Search for the cell housing the specified text and yield its [x, y] center coordinate. 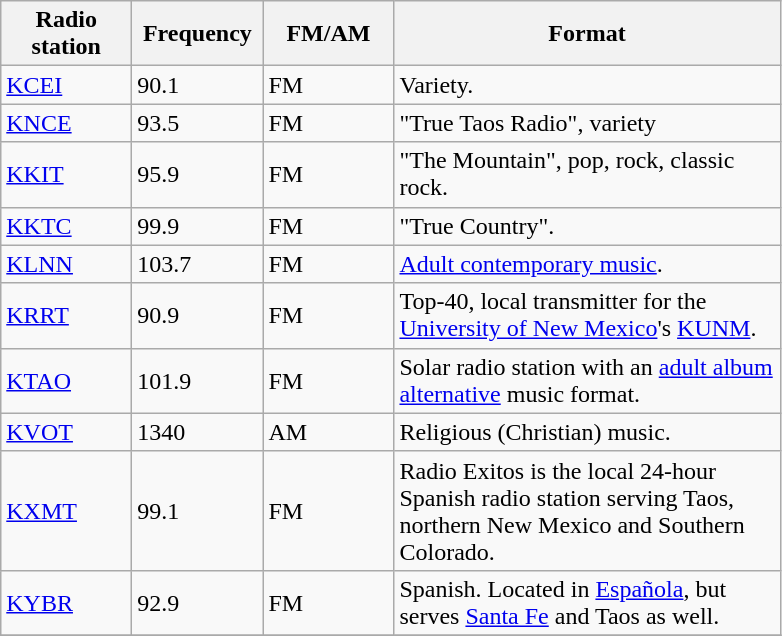
Spanish. Located in Española, but serves Santa Fe and Taos as well. [587, 602]
1340 [198, 432]
103.7 [198, 264]
Variety. [587, 85]
95.9 [198, 174]
Top-40, local transmitter for the University of New Mexico's KUNM. [587, 316]
FM/AM [328, 34]
KYBR [66, 602]
Adult contemporary music. [587, 264]
Radio station [66, 34]
Format [587, 34]
"True Taos Radio", variety [587, 123]
KNCE [66, 123]
KKTC [66, 226]
KCEI [66, 85]
90.9 [198, 316]
92.9 [198, 602]
KXMT [66, 510]
KKIT [66, 174]
Religious (Christian) music. [587, 432]
101.9 [198, 380]
Frequency [198, 34]
Radio Exitos is the local 24-hour Spanish radio station serving Taos, northern New Mexico and Southern Colorado. [587, 510]
90.1 [198, 85]
KTAO [66, 380]
Solar radio station with an adult album alternative music format. [587, 380]
93.5 [198, 123]
"True Country". [587, 226]
AM [328, 432]
KRRT [66, 316]
KVOT [66, 432]
"The Mountain", pop, rock, classic rock. [587, 174]
99.1 [198, 510]
99.9 [198, 226]
KLNN [66, 264]
